Pinpoint the cell where the given text exists, returning its [x, y] midpoint coordinate. 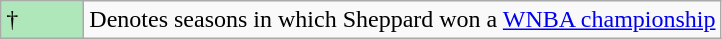
Denotes seasons in which Sheppard won a WNBA championship [402, 20]
† [42, 20]
